Return the [X, Y] coordinate for the center point of the cell that contains the specified text.  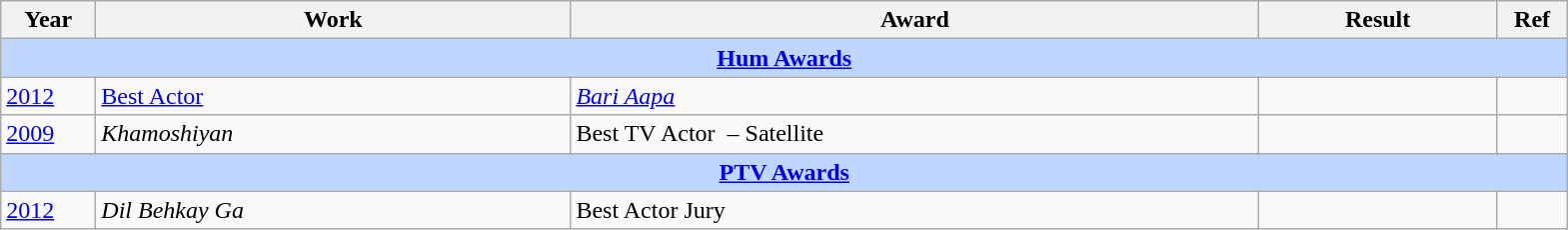
Work [334, 20]
Year [48, 20]
Ref [1531, 20]
Best Actor Jury [915, 210]
Result [1378, 20]
Hum Awards [784, 58]
Dil Behkay Ga [334, 210]
Award [915, 20]
Best Actor [334, 96]
Khamoshiyan [334, 134]
Bari Aapa [915, 96]
Best TV Actor – Satellite [915, 134]
2009 [48, 134]
PTV Awards [784, 172]
